Capture the cell that displays the provided text and extract its (X, Y) central coordinate. 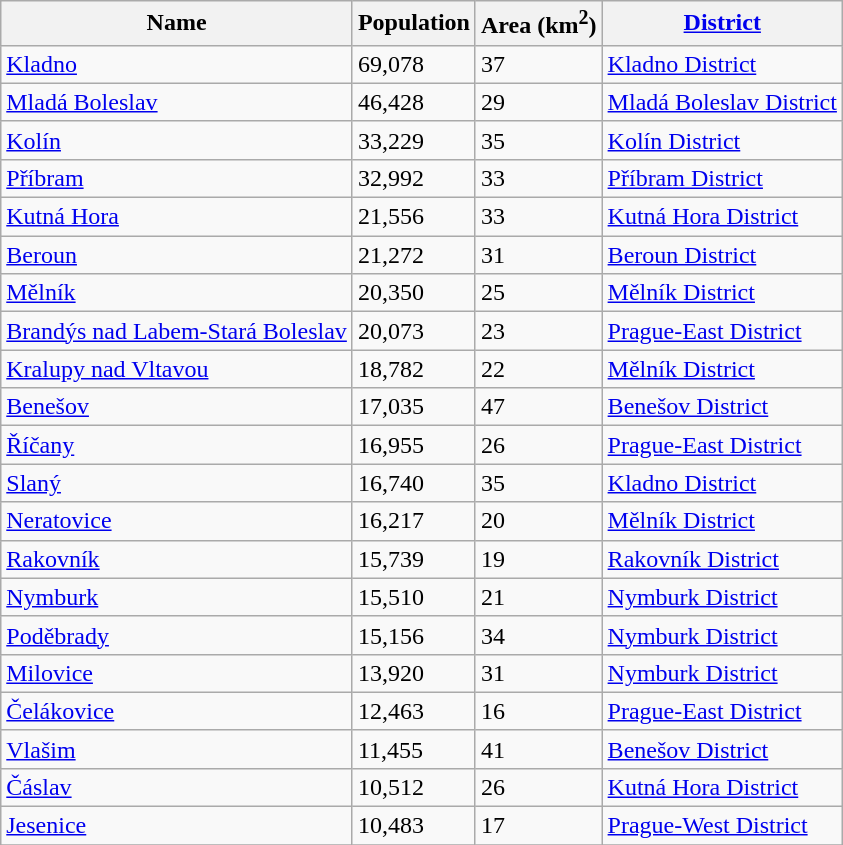
19 (538, 559)
32,992 (414, 178)
10,483 (414, 826)
11,455 (414, 749)
16 (538, 711)
16,740 (414, 483)
Čáslav (177, 787)
Příbram District (722, 178)
15,156 (414, 635)
16,217 (414, 521)
Kralupy nad Vltavou (177, 369)
29 (538, 102)
Beroun (177, 255)
15,510 (414, 597)
Name (177, 24)
Beroun District (722, 255)
13,920 (414, 673)
Poděbrady (177, 635)
69,078 (414, 64)
22 (538, 369)
Neratovice (177, 521)
Brandýs nad Labem-Stará Boleslav (177, 331)
46,428 (414, 102)
Vlašim (177, 749)
Rakovník District (722, 559)
Jesenice (177, 826)
37 (538, 64)
47 (538, 407)
Rakovník (177, 559)
Kutná Hora (177, 217)
Area (km2) (538, 24)
20,073 (414, 331)
Population (414, 24)
15,739 (414, 559)
17,035 (414, 407)
District (722, 24)
17 (538, 826)
Mělník (177, 293)
10,512 (414, 787)
Říčany (177, 445)
Mladá Boleslav (177, 102)
Čelákovice (177, 711)
33,229 (414, 140)
21,272 (414, 255)
18,782 (414, 369)
Kladno (177, 64)
16,955 (414, 445)
Příbram (177, 178)
Nymburk (177, 597)
Slaný (177, 483)
Prague-West District (722, 826)
41 (538, 749)
Milovice (177, 673)
20,350 (414, 293)
Kolín District (722, 140)
23 (538, 331)
21 (538, 597)
12,463 (414, 711)
34 (538, 635)
25 (538, 293)
Mladá Boleslav District (722, 102)
Kolín (177, 140)
Benešov (177, 407)
20 (538, 521)
21,556 (414, 217)
